Search for the cell housing the specified text and yield its [X, Y] center coordinate. 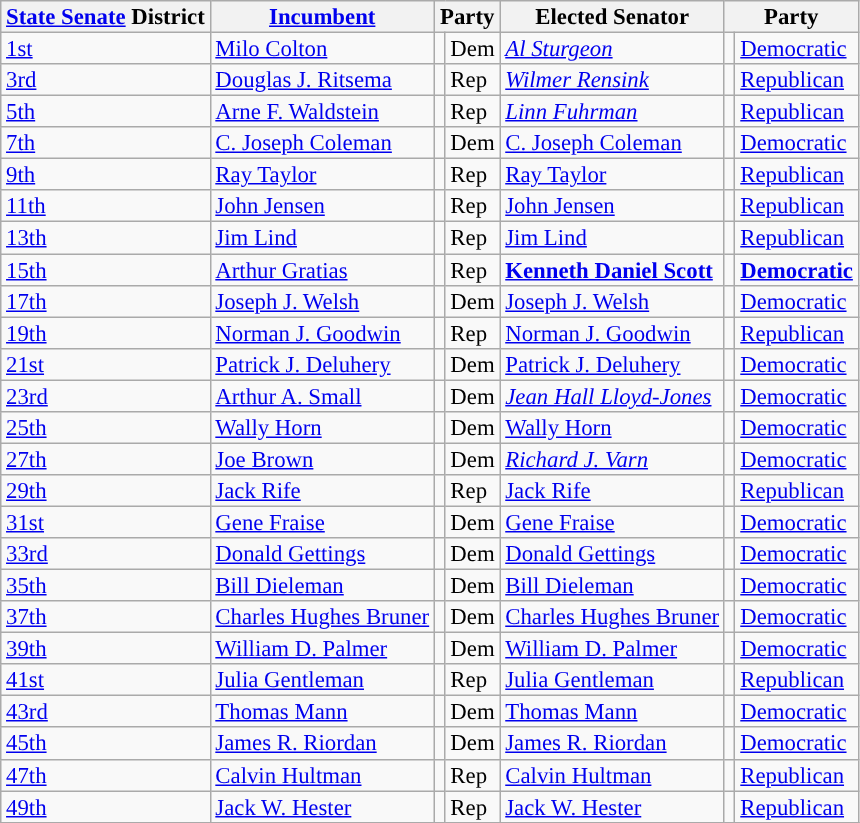
41st [106, 680]
31st [106, 522]
21st [106, 364]
Joe Brown [322, 459]
Milo Colton [322, 49]
37th [106, 617]
23rd [106, 396]
27th [106, 459]
State Senate District [106, 17]
Al Sturgeon [612, 49]
Douglas J. Ritsema [322, 80]
Kenneth Daniel Scott [612, 270]
7th [106, 143]
Arne F. Waldstein [322, 112]
15th [106, 270]
17th [106, 301]
Arthur A. Small [322, 396]
47th [106, 775]
25th [106, 428]
3rd [106, 80]
49th [106, 807]
Richard J. Varn [612, 459]
Wilmer Rensink [612, 80]
19th [106, 333]
29th [106, 491]
35th [106, 586]
9th [106, 175]
Arthur Gratias [322, 270]
1st [106, 49]
13th [106, 238]
43rd [106, 712]
33rd [106, 554]
Jean Hall Lloyd-Jones [612, 396]
Incumbent [322, 17]
11th [106, 206]
5th [106, 112]
45th [106, 744]
Linn Fuhrman [612, 112]
39th [106, 649]
Elected Senator [612, 17]
